Capture the cell that displays the provided text and extract its (x, y) central coordinate. 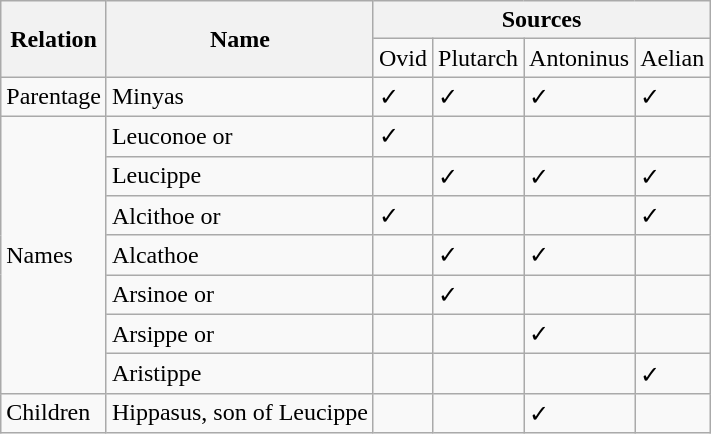
Ovid (402, 58)
Aristippe (240, 374)
Arsippe or (240, 334)
Relation (54, 39)
Minyas (240, 97)
Hippasus, son of Leucippe (240, 413)
Aelian (672, 58)
Plutarch (478, 58)
Children (54, 413)
Alcithoe or (240, 216)
Parentage (54, 97)
Antoninus (580, 58)
Names (54, 254)
Leuconoe or (240, 136)
Leucippe (240, 176)
Alcathoe (240, 255)
Name (240, 39)
Arsinoe or (240, 295)
Sources (541, 20)
